Extract the (X, Y) coordinate from the center of the cell holding the provided text.  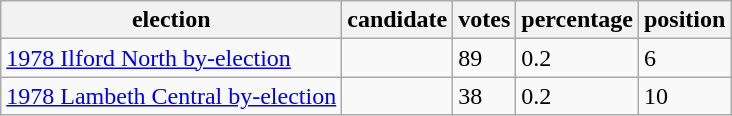
1978 Lambeth Central by-election (172, 96)
10 (684, 96)
votes (484, 20)
38 (484, 96)
89 (484, 58)
candidate (398, 20)
position (684, 20)
percentage (578, 20)
6 (684, 58)
1978 Ilford North by-election (172, 58)
election (172, 20)
